Identify which cell holds the provided text, then report its [X, Y] central coordinate. 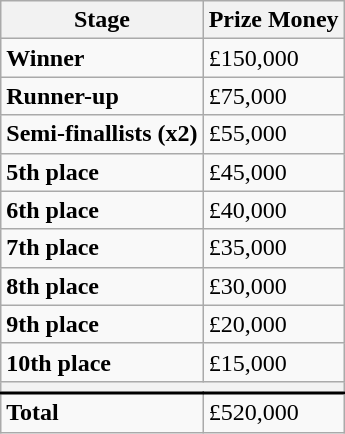
8th place [102, 286]
£75,000 [274, 96]
Semi-finallists (x2) [102, 134]
£35,000 [274, 248]
£20,000 [274, 324]
Total [102, 412]
6th place [102, 210]
£45,000 [274, 172]
Runner-up [102, 96]
7th place [102, 248]
£55,000 [274, 134]
Winner [102, 58]
Prize Money [274, 20]
£150,000 [274, 58]
£15,000 [274, 362]
£520,000 [274, 412]
Stage [102, 20]
5th place [102, 172]
10th place [102, 362]
£40,000 [274, 210]
9th place [102, 324]
£30,000 [274, 286]
